For the text-containing cell, return its midpoint in [X, Y] coordinate format. 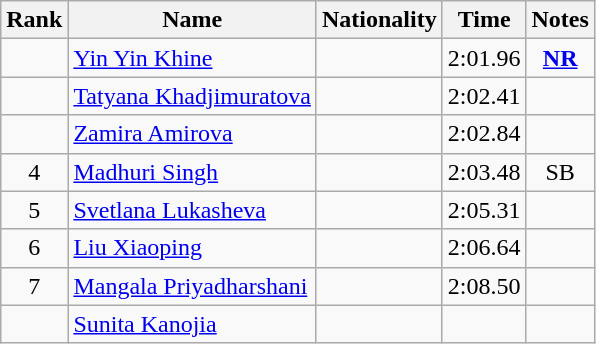
7 [34, 286]
2:02.84 [484, 134]
Zamira Amirova [192, 134]
Tatyana Khadjimuratova [192, 96]
2:02.41 [484, 96]
Yin Yin Khine [192, 58]
NR [560, 58]
Time [484, 20]
Rank [34, 20]
SB [560, 172]
2:08.50 [484, 286]
6 [34, 248]
4 [34, 172]
Name [192, 20]
Svetlana Lukasheva [192, 210]
2:03.48 [484, 172]
Liu Xiaoping [192, 248]
2:06.64 [484, 248]
5 [34, 210]
Madhuri Singh [192, 172]
2:05.31 [484, 210]
Sunita Kanojia [192, 324]
Mangala Priyadharshani [192, 286]
2:01.96 [484, 58]
Notes [560, 20]
Nationality [379, 20]
